Detect which cell encompasses the target text, then output its [X, Y] center coordinate. 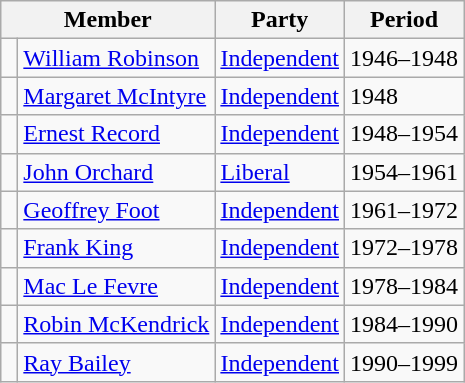
1948 [404, 96]
1990–1999 [404, 362]
Geoffrey Foot [116, 210]
1946–1948 [404, 58]
Period [404, 20]
1954–1961 [404, 172]
Mac Le Fevre [116, 286]
Ray Bailey [116, 362]
Party [280, 20]
1984–1990 [404, 324]
Margaret McIntyre [116, 96]
Frank King [116, 248]
John Orchard [116, 172]
William Robinson [116, 58]
Robin McKendrick [116, 324]
1978–1984 [404, 286]
1972–1978 [404, 248]
Ernest Record [116, 134]
1961–1972 [404, 210]
Member [108, 20]
1948–1954 [404, 134]
Liberal [280, 172]
